Return (x, y) of the center of cell containing provided text 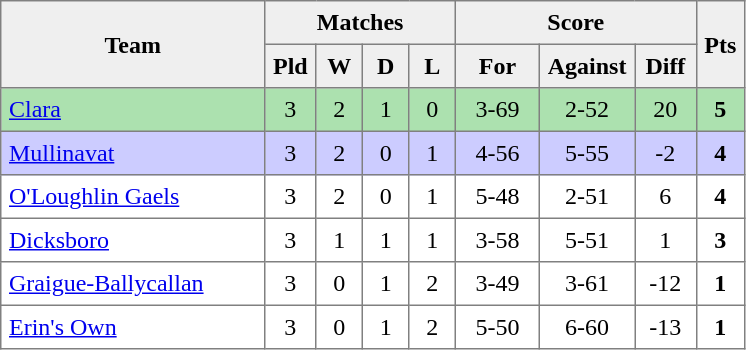
Against (586, 66)
D (385, 66)
Graigue-Ballycallan (133, 284)
-12 (666, 284)
Pld (290, 66)
L (432, 66)
Mullinavat (133, 153)
-13 (666, 327)
Dicksboro (133, 240)
5-50 (497, 327)
20 (666, 110)
4-56 (497, 153)
Matches (360, 23)
5-51 (586, 240)
Pts (720, 44)
2-52 (586, 110)
5 (720, 110)
For (497, 66)
-2 (666, 153)
W (339, 66)
Team (133, 44)
3-69 (497, 110)
O'Loughlin Gaels (133, 197)
Score (576, 23)
3-61 (586, 284)
6-60 (586, 327)
5-55 (586, 153)
2-51 (586, 197)
3-58 (497, 240)
6 (666, 197)
5-48 (497, 197)
Erin's Own (133, 327)
Clara (133, 110)
3-49 (497, 284)
Diff (666, 66)
